Extract the (x, y) coordinate from the center of the cell holding the provided text.  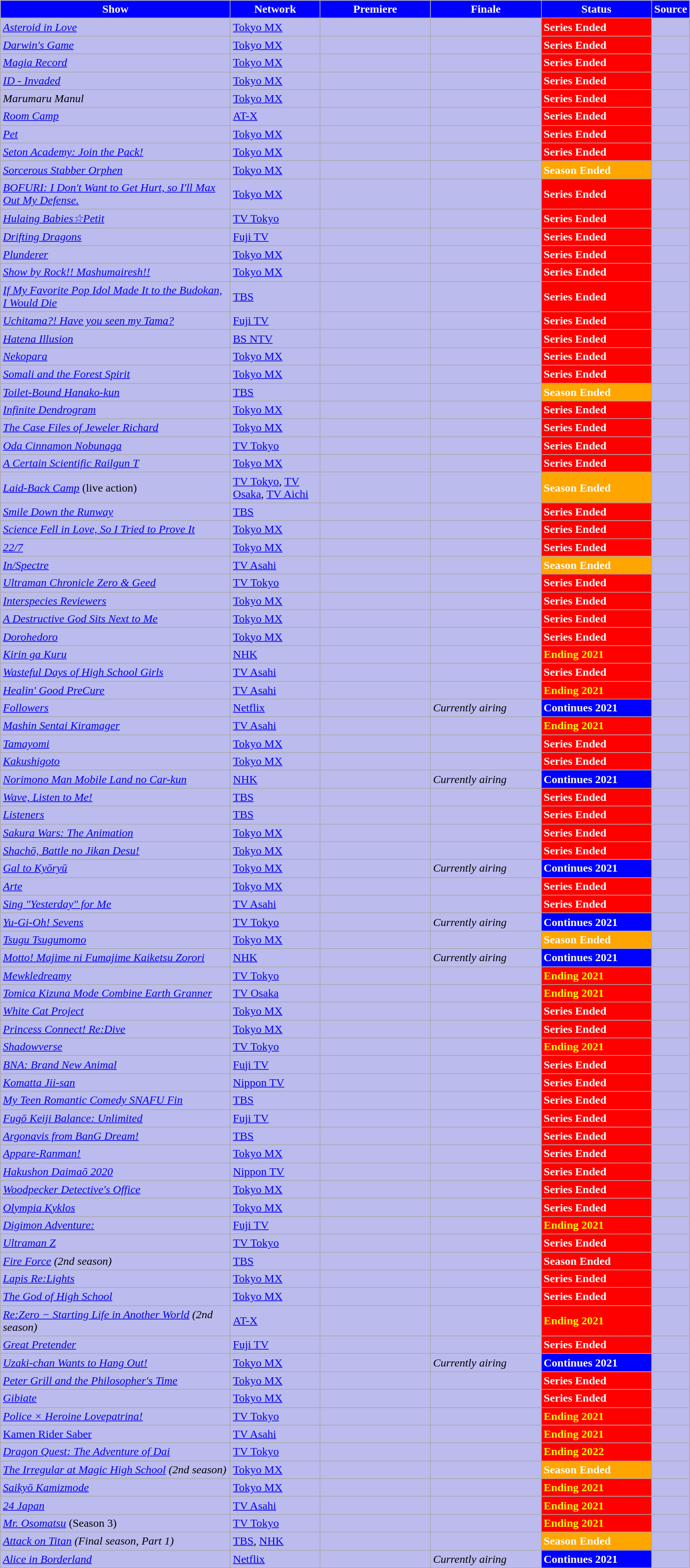
Tsugu Tsugumomo (115, 940)
Asteroid in Love (115, 27)
Re:Zero − Starting Life in Another World (2nd season) (115, 1321)
Nekopara (115, 356)
A Destructive God Sits Next to Me (115, 619)
Show (115, 9)
Sorcerous Stabber Orphen (115, 170)
22/7 (115, 547)
ID - Invaded (115, 81)
Sing "Yesterday" for Me (115, 904)
Hatena Illusion (115, 338)
Tomica Kizuna Mode Combine Earth Granner (115, 993)
Tamayomi (115, 744)
Fire Force (2nd season) (115, 1261)
Digimon Adventure: (115, 1225)
White Cat Project (115, 1011)
My Teen Romantic Comedy SNAFU Fin (115, 1100)
Wasteful Days of High School Girls (115, 672)
Science Fell in Love, So I Tried to Prove It (115, 530)
Yu-Gi-Oh! Sevens (115, 922)
Dorohedoro (115, 636)
Sakura Wars: The Animation (115, 833)
Laid-Back Camp (live action) (115, 487)
BOFURI: I Don't Want to Get Hurt, so I'll Max Out My Defense. (115, 194)
Great Pretender (115, 1345)
Gibiate (115, 1398)
Premiere (375, 9)
Source (671, 9)
Komatta Jii-san (115, 1083)
Gal to Kyōryū (115, 868)
Mewkledreamy (115, 975)
Finale (486, 9)
Alice in Borderland (115, 1559)
In/Spectre (115, 565)
Norimono Man Mobile Land no Car-kun (115, 779)
Network (275, 9)
Saikyō Kamizmode (115, 1487)
Room Camp (115, 116)
Uchitama?! Have you seen my Tama? (115, 321)
Police × Heroine Lovepatrina! (115, 1416)
If My Favorite Pop Idol Made It to the Budokan, I Would Die (115, 296)
Show by Rock!! Mashumairesh!! (115, 272)
Woodpecker Detective's Office (115, 1189)
Kirin ga Kuru (115, 654)
Seton Academy: Join the Pack! (115, 152)
Olympia Kyklos (115, 1207)
Status (596, 9)
Mashin Sentai Kiramager (115, 726)
TBS, NHK (275, 1541)
Peter Grill and the Philosopher's Time (115, 1381)
Motto! Majime ni Fumajime Kaiketsu Zorori (115, 957)
Toilet-Bound Hanako-kun (115, 392)
Drifting Dragons (115, 237)
Ending 2022 (596, 1452)
Uzaki-chan Wants to Hang Out! (115, 1363)
Dragon Quest: The Adventure of Dai (115, 1452)
Oda Cinnamon Nobunaga (115, 446)
TV Osaka (275, 993)
Lapis Re:Lights (115, 1279)
Fugō Keiji Balance: Unlimited (115, 1118)
Pet (115, 134)
Healin' Good PreCure (115, 690)
Mr. Osomatsu (Season 3) (115, 1523)
Princess Connect! Re:Dive (115, 1029)
Darwin's Game (115, 45)
Hakushon Daimaō 2020 (115, 1172)
Attack on Titan (Final season, Part 1) (115, 1541)
BNA: Brand New Animal (115, 1065)
Arte (115, 886)
BS NTV (275, 338)
Followers (115, 708)
Smile Down the Runway (115, 512)
Hulaing Babies☆Petit (115, 218)
Argonavis from BanG Dream! (115, 1136)
Shachō, Battle no Jikan Desu! (115, 851)
Listeners (115, 815)
The God of High School (115, 1297)
Wave, Listen to Me! (115, 797)
The Irregular at Magic High School (2nd season) (115, 1470)
Kamen Rider Saber (115, 1434)
Marumaru Manul (115, 98)
Ultraman Chronicle Zero & Geed (115, 583)
Magia Record (115, 63)
Appare-Ranman! (115, 1154)
Interspecies Reviewers (115, 601)
Plunderer (115, 254)
Somali and the Forest Spirit (115, 374)
TV Tokyo, TV Osaka, TV Aichi (275, 487)
Infinite Dendrogram (115, 410)
24 Japan (115, 1505)
Kakushigoto (115, 762)
The Case Files of Jeweler Richard (115, 428)
Ultraman Z (115, 1243)
A Certain Scientific Railgun T (115, 463)
Shadowverse (115, 1047)
